Determine the (x, y) coordinate at the center of the cell enclosing the given text.  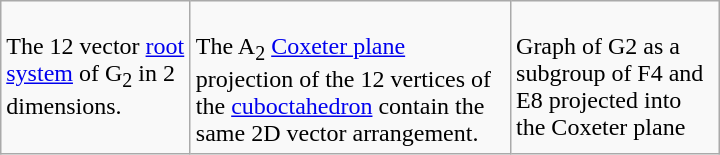
The 12 vector root system of G2 in 2 dimensions. (96, 77)
Graph of G2 as a subgroup of F4 and E8 projected into the Coxeter plane (616, 77)
The A2 Coxeter plane projection of the 12 vertices of the cuboctahedron contain the same 2D vector arrangement. (350, 77)
